Output the (X, Y) coordinate of the center of the cell containing the given text.  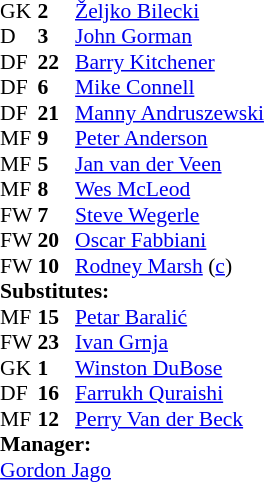
22 (57, 62)
Jan van der Veen (170, 164)
16 (57, 393)
Ivan Grnja (170, 343)
Peter Anderson (170, 139)
Farrukh Quraishi (170, 393)
3 (57, 37)
6 (57, 87)
Rodney Marsh (c) (170, 266)
Manny Andruszewski (170, 113)
7 (57, 215)
Steve Wegerle (170, 215)
Mike Connell (170, 87)
1 (57, 368)
15 (57, 317)
Winston DuBose (170, 368)
GK (19, 368)
John Gorman (170, 37)
Perry Van der Beck (170, 419)
Wes McLeod (170, 189)
21 (57, 113)
5 (57, 164)
Barry Kitchener (170, 62)
12 (57, 419)
Petar Baralić (170, 317)
23 (57, 343)
Oscar Fabbiani (170, 241)
9 (57, 139)
Substitutes: (132, 291)
Manager: (132, 445)
20 (57, 241)
8 (57, 189)
D (19, 37)
10 (57, 266)
